Identify which cell holds the provided text, then report its [x, y] central coordinate. 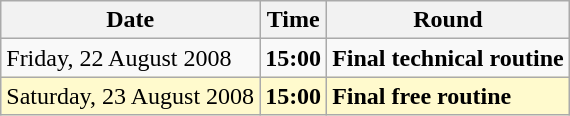
Round [448, 20]
Saturday, 23 August 2008 [130, 96]
Final technical routine [448, 58]
Final free routine [448, 96]
Date [130, 20]
Time [294, 20]
Friday, 22 August 2008 [130, 58]
